Provide the (x, y) coordinate of the cell's center where the given text is located.  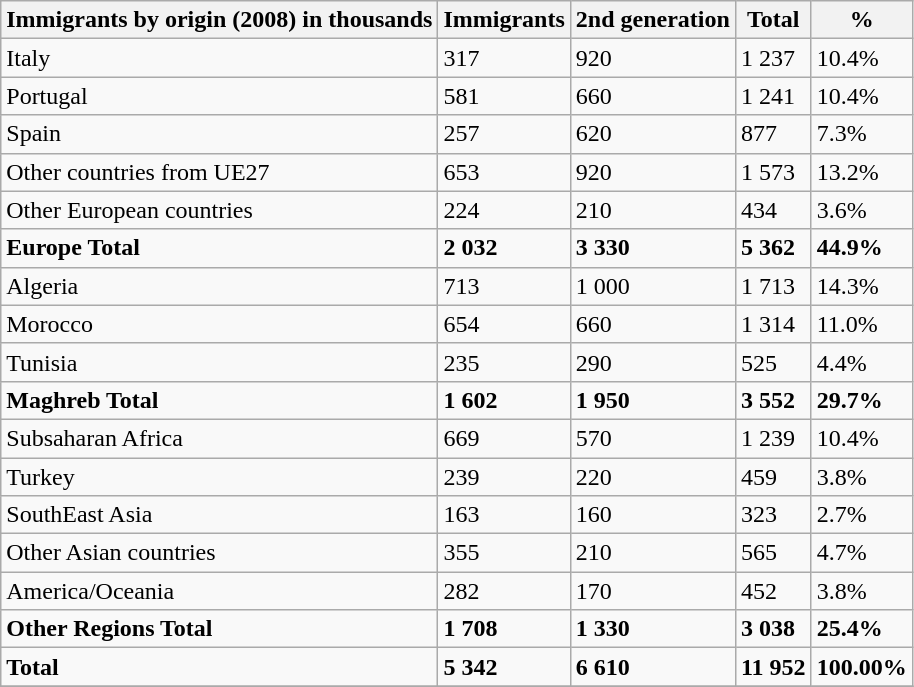
3.6% (862, 210)
1 330 (652, 629)
525 (773, 362)
4.7% (862, 553)
2nd generation (652, 20)
Algeria (220, 286)
581 (504, 96)
Turkey (220, 477)
11.0% (862, 324)
Other Regions Total (220, 629)
1 573 (773, 172)
620 (652, 134)
2 032 (504, 248)
Morocco (220, 324)
America/Oceania (220, 591)
14.3% (862, 286)
13.2% (862, 172)
Tunisia (220, 362)
224 (504, 210)
290 (652, 362)
170 (652, 591)
4.4% (862, 362)
257 (504, 134)
Spain (220, 134)
434 (773, 210)
160 (652, 515)
1 708 (504, 629)
5 342 (504, 667)
Europe Total (220, 248)
44.9% (862, 248)
355 (504, 553)
654 (504, 324)
6 610 (652, 667)
235 (504, 362)
1 241 (773, 96)
25.4% (862, 629)
317 (504, 58)
653 (504, 172)
7.3% (862, 134)
713 (504, 286)
459 (773, 477)
Immigrants by origin (2008) in thousands (220, 20)
1 000 (652, 286)
3 330 (652, 248)
11 952 (773, 667)
452 (773, 591)
Italy (220, 58)
Maghreb Total (220, 400)
29.7% (862, 400)
1 950 (652, 400)
5 362 (773, 248)
Other Asian countries (220, 553)
1 239 (773, 438)
323 (773, 515)
669 (504, 438)
Other countries from UE27 (220, 172)
565 (773, 553)
570 (652, 438)
100.00% (862, 667)
% (862, 20)
282 (504, 591)
163 (504, 515)
3 552 (773, 400)
1 713 (773, 286)
877 (773, 134)
Immigrants (504, 20)
Portugal (220, 96)
1 602 (504, 400)
1 237 (773, 58)
3 038 (773, 629)
SouthEast Asia (220, 515)
Other European countries (220, 210)
220 (652, 477)
2.7% (862, 515)
Subsaharan Africa (220, 438)
1 314 (773, 324)
239 (504, 477)
